Identify which cell holds the provided text, then report its (X, Y) central coordinate. 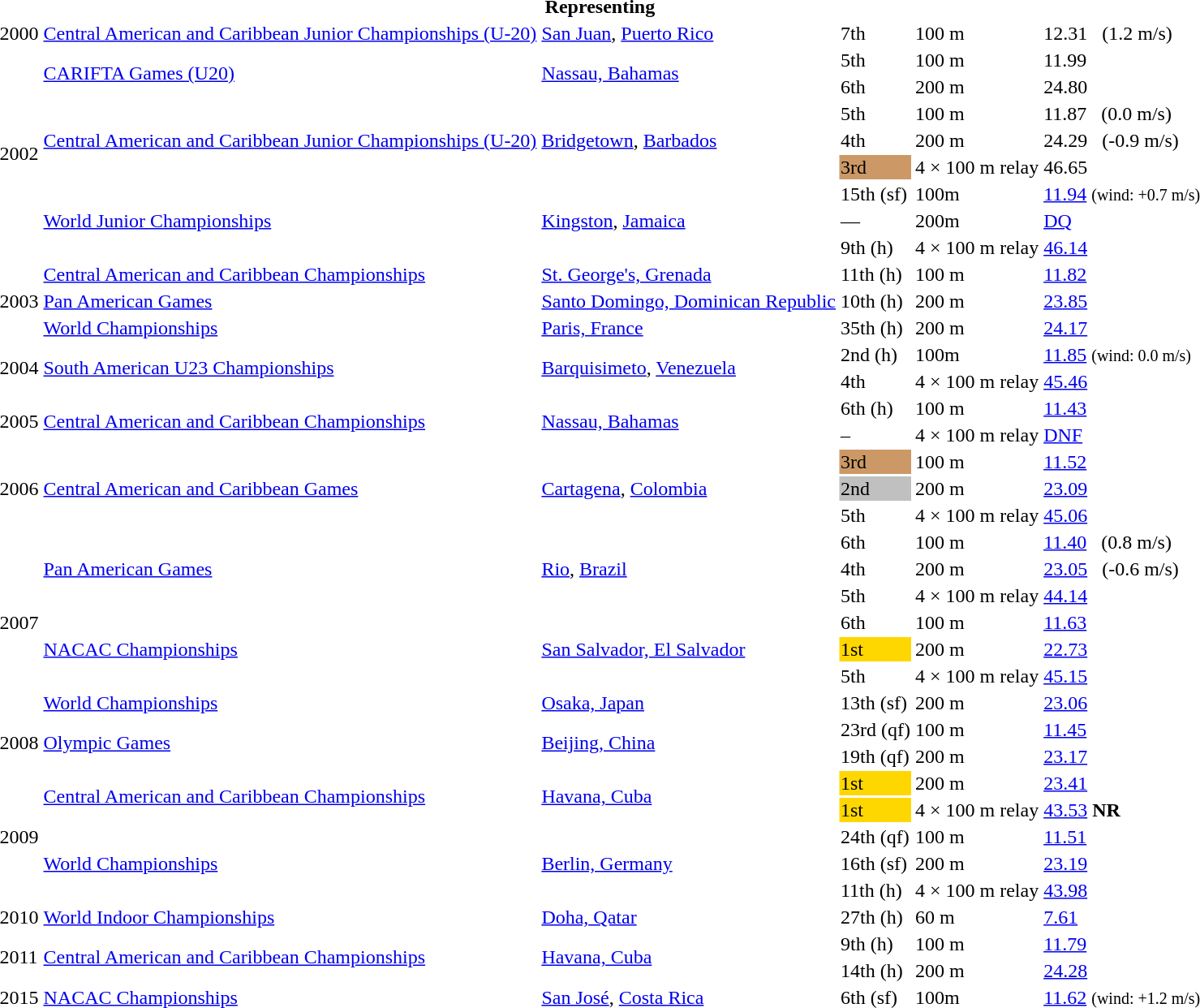
13th (sf) (875, 703)
San Juan, Puerto Rico (689, 33)
– (875, 435)
19th (qf) (875, 756)
60 m (977, 917)
16th (sf) (875, 864)
Central American and Caribbean Games (290, 489)
35th (h) (875, 328)
Cartagena, Colombia (689, 489)
27th (h) (875, 917)
15th (sf) (875, 194)
Berlin, Germany (689, 864)
10th (h) (875, 301)
Paris, France (689, 328)
Santo Domingo, Dominican Republic (689, 301)
South American U23 Championships (290, 368)
2nd (875, 489)
6th (h) (875, 408)
Rio, Brazil (689, 569)
Kingston, Jamaica (689, 221)
Barquisimeto, Venezuela (689, 368)
2nd (h) (875, 355)
Olympic Games (290, 743)
World Junior Championships (290, 221)
Osaka, Japan (689, 703)
7th (875, 33)
St. George's, Grenada (689, 274)
200m (977, 221)
NACAC Championships (290, 649)
CARIFTA Games (U20) (290, 73)
Bridgetown, Barbados (689, 140)
— (875, 221)
Doha, Qatar (689, 917)
23rd (qf) (875, 730)
Beijing, China (689, 743)
14th (h) (875, 971)
24th (qf) (875, 837)
World Indoor Championships (290, 917)
San Salvador, El Salvador (689, 649)
